Provide the [x, y] coordinate of the cell's center where the given text is located.  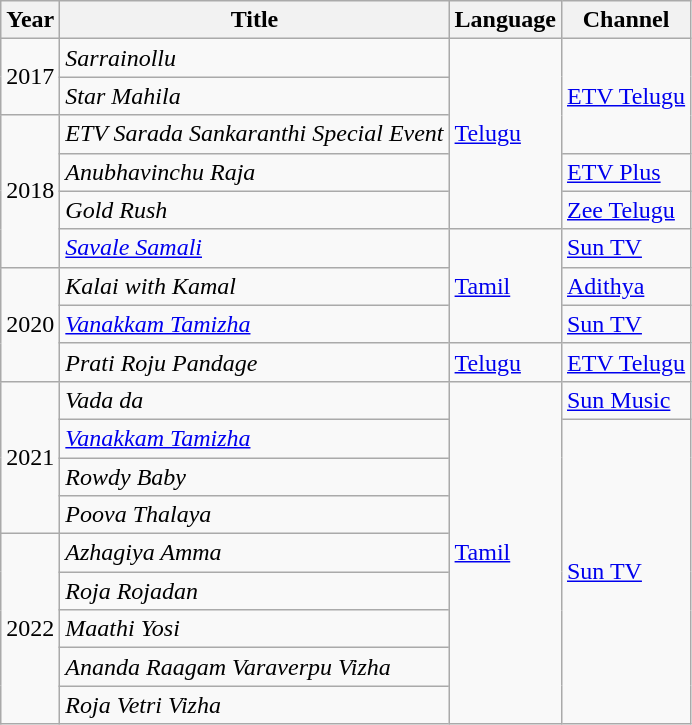
Zee Telugu [626, 210]
Ananda Raagam Varaverpu Vizha [254, 667]
Savale Samali [254, 248]
Kalai with Kamal [254, 286]
Prati Roju Pandage [254, 362]
2021 [30, 457]
2022 [30, 629]
Channel [626, 20]
2018 [30, 191]
Title [254, 20]
Year [30, 20]
Maathi Yosi [254, 629]
2017 [30, 77]
Language [505, 20]
Sarrainollu [254, 58]
Poova Thalaya [254, 515]
Roja Vetri Vizha [254, 705]
ETV Plus [626, 172]
ETV Sarada Sankaranthi Special Event [254, 134]
Adithya [626, 286]
Gold Rush [254, 210]
Rowdy Baby [254, 477]
2020 [30, 324]
Vada da [254, 400]
Anubhavinchu Raja [254, 172]
Sun Music [626, 400]
Star Mahila [254, 96]
Azhagiya Amma [254, 553]
Roja Rojadan [254, 591]
